Detect which cell encompasses the target text, then output its [X, Y] center coordinate. 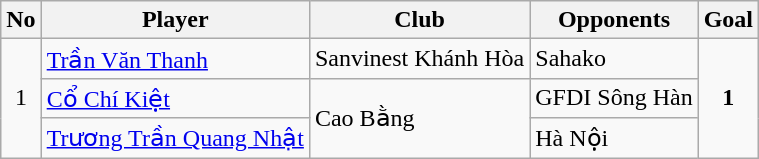
Sanvinest Khánh Hòa [419, 59]
Trần Văn Thanh [175, 59]
Player [175, 20]
Hà Nội [614, 138]
Cao Bằng [419, 118]
Sahako [614, 59]
Club [419, 20]
Trương Trần Quang Nhật [175, 138]
Cổ Chí Kiệt [175, 98]
No [21, 20]
Opponents [614, 20]
Goal [728, 20]
GFDI Sông Hàn [614, 98]
